Return the [X, Y] coordinate for the center point of the cell that contains the specified text.  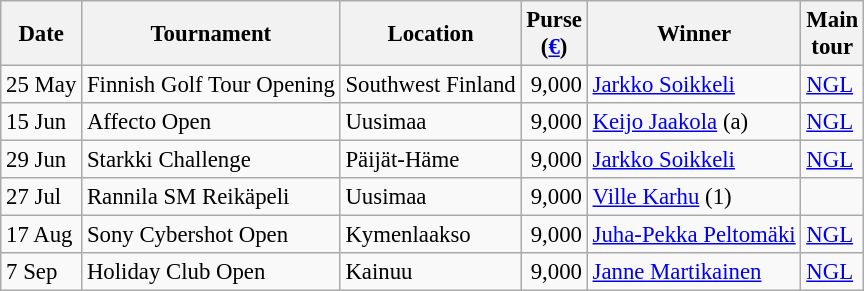
27 Jul [42, 197]
Päijät-Häme [430, 160]
Southwest Finland [430, 85]
Affecto Open [212, 122]
Location [430, 34]
Ville Karhu (1) [694, 197]
15 Jun [42, 122]
Winner [694, 34]
Maintour [832, 34]
Sony Cybershot Open [212, 235]
29 Jun [42, 160]
Date [42, 34]
Tournament [212, 34]
Juha-Pekka Peltomäki [694, 235]
17 Aug [42, 235]
Keijo Jaakola (a) [694, 122]
25 May [42, 85]
Finnish Golf Tour Opening [212, 85]
Kymenlaakso [430, 235]
Starkki Challenge [212, 160]
Rannila SM Reikäpeli [212, 197]
Purse(€) [554, 34]
